Capture the cell that displays the provided text and extract its [X, Y] central coordinate. 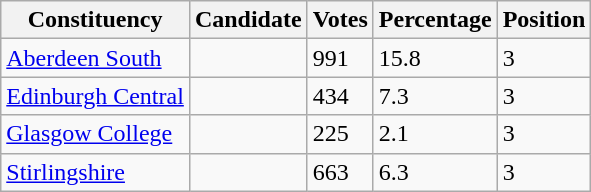
434 [340, 96]
7.3 [435, 96]
Stirlingshire [96, 172]
Percentage [435, 20]
Aberdeen South [96, 58]
Votes [340, 20]
Candidate [248, 20]
2.1 [435, 134]
6.3 [435, 172]
991 [340, 58]
Constituency [96, 20]
15.8 [435, 58]
663 [340, 172]
Glasgow College [96, 134]
Edinburgh Central [96, 96]
Position [544, 20]
225 [340, 134]
